Scan for the cell matching the given text and deliver its (x, y) coordinate at center. 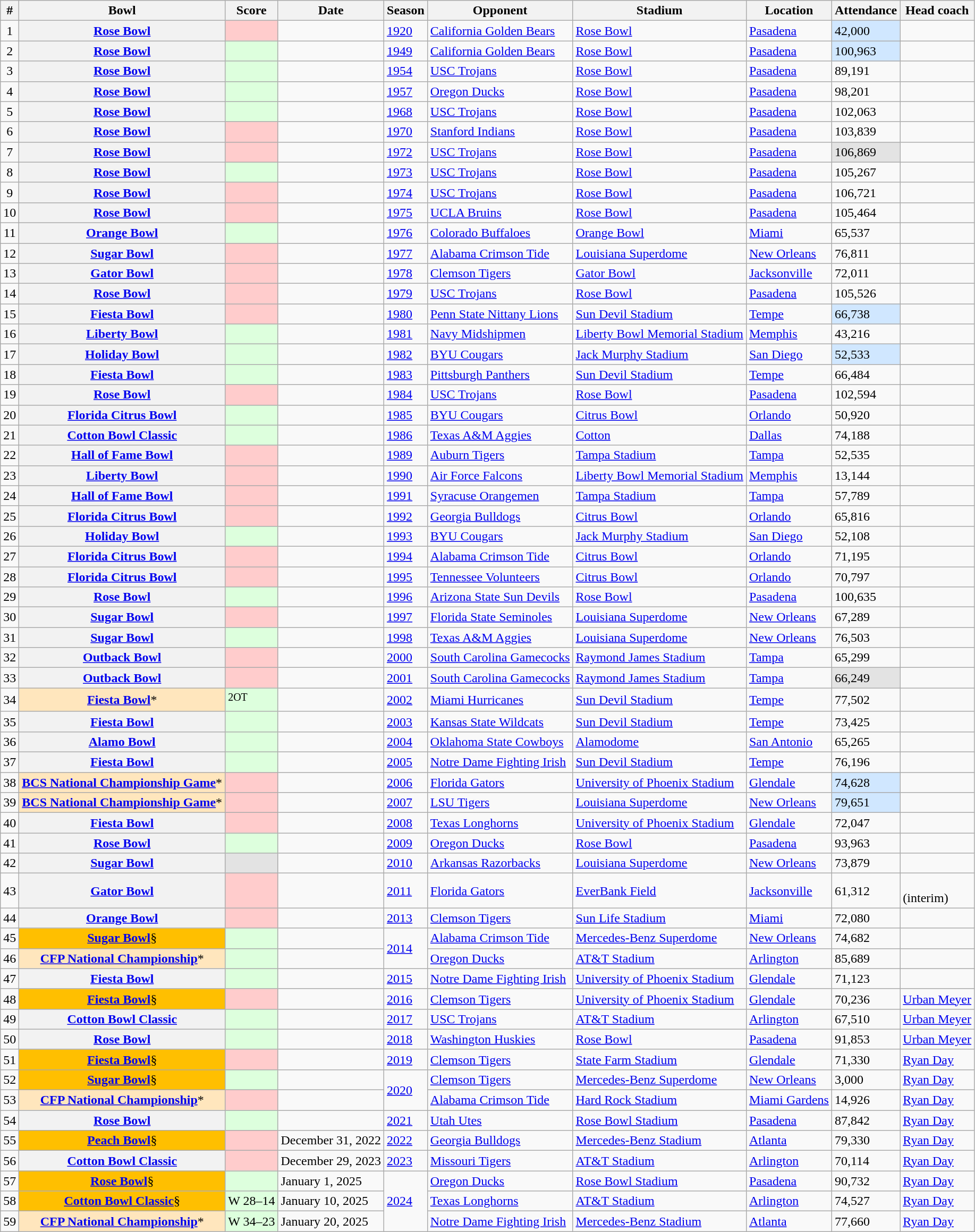
7 (10, 152)
January 20, 2025 (331, 1221)
55 (10, 1141)
# (10, 11)
13,144 (866, 475)
2010 (406, 863)
67,510 (866, 1019)
Head coach (937, 11)
Score (252, 11)
LSU Tigers (500, 803)
Date (331, 11)
1920 (406, 31)
Location (789, 11)
34 (10, 700)
1983 (406, 375)
33 (10, 678)
1993 (406, 536)
12 (10, 253)
89,191 (866, 71)
Miami Gardens (789, 1100)
52 (10, 1080)
53 (10, 1100)
2000 (406, 658)
46 (10, 958)
19 (10, 395)
3,000 (866, 1080)
San Antonio (789, 742)
Air Force Falcons (500, 475)
Arizona State Sun Devils (500, 597)
105,464 (866, 213)
1972 (406, 152)
57 (10, 1181)
Stanford Indians (500, 132)
1968 (406, 112)
87,842 (866, 1120)
79,330 (866, 1141)
1995 (406, 576)
52,535 (866, 455)
76,811 (866, 253)
2007 (406, 803)
1991 (406, 496)
66,738 (866, 314)
42,000 (866, 31)
106,869 (866, 152)
47 (10, 979)
73,425 (866, 721)
43,216 (866, 334)
54 (10, 1120)
Pittsburgh Panthers (500, 375)
1976 (406, 233)
2023 (406, 1161)
50,920 (866, 415)
EverBank Field (659, 890)
35 (10, 721)
Fiesta Bowl* (122, 700)
Bowl (122, 11)
65,816 (866, 516)
38 (10, 783)
17 (10, 354)
16 (10, 334)
Tennessee Volunteers (500, 576)
11 (10, 233)
100,963 (866, 51)
102,063 (866, 112)
43 (10, 890)
8 (10, 172)
2006 (406, 783)
Auburn Tigers (500, 455)
76,503 (866, 638)
W 28–14 (252, 1201)
1975 (406, 213)
71,330 (866, 1059)
72,011 (866, 274)
51 (10, 1059)
Washington Huskies (500, 1039)
State Farm Stadium (659, 1059)
1949 (406, 51)
Season (406, 11)
1974 (406, 192)
Alamo Bowl (122, 742)
Missouri Tigers (500, 1161)
1998 (406, 638)
1 (10, 31)
Oklahoma State Cowboys (500, 742)
106,721 (866, 192)
105,526 (866, 294)
74,682 (866, 938)
2021 (406, 1120)
Utah Utes (500, 1120)
Cotton (659, 435)
Cotton Bowl Classic§ (122, 1201)
57,789 (866, 496)
2019 (406, 1059)
1990 (406, 475)
100,635 (866, 597)
Navy Midshipmen (500, 334)
28 (10, 576)
41 (10, 843)
71,195 (866, 556)
2015 (406, 979)
Colorado Buffaloes (500, 233)
2020 (406, 1090)
65,265 (866, 742)
73,879 (866, 863)
2002 (406, 700)
2001 (406, 678)
Rose Bowl§ (122, 1181)
Penn State Nittany Lions (500, 314)
42 (10, 863)
1957 (406, 91)
1996 (406, 597)
Miami Hurricanes (500, 700)
Sun Life Stadium (659, 918)
6 (10, 132)
December 31, 2022 (331, 1141)
Opponent (500, 11)
2008 (406, 823)
1979 (406, 294)
23 (10, 475)
91,853 (866, 1039)
74,188 (866, 435)
1978 (406, 274)
29 (10, 597)
14 (10, 294)
85,689 (866, 958)
37 (10, 762)
2003 (406, 721)
2016 (406, 999)
9 (10, 192)
1989 (406, 455)
Syracuse Orangemen (500, 496)
Peach Bowl§ (122, 1141)
1986 (406, 435)
Kansas State Wildcats (500, 721)
2018 (406, 1039)
1981 (406, 334)
52,533 (866, 354)
26 (10, 536)
21 (10, 435)
77,502 (866, 700)
103,839 (866, 132)
2022 (406, 1141)
2013 (406, 918)
2011 (406, 890)
56 (10, 1161)
2005 (406, 762)
2 (10, 51)
January 10, 2025 (331, 1201)
Attendance (866, 11)
52,108 (866, 536)
13 (10, 274)
2024 (406, 1201)
2017 (406, 1019)
77,660 (866, 1221)
1954 (406, 71)
98,201 (866, 91)
27 (10, 556)
22 (10, 455)
102,594 (866, 395)
30 (10, 617)
66,484 (866, 375)
105,267 (866, 172)
Arkansas Razorbacks (500, 863)
14,926 (866, 1100)
2014 (406, 948)
15 (10, 314)
10 (10, 213)
90,732 (866, 1181)
1997 (406, 617)
67,289 (866, 617)
70,236 (866, 999)
70,797 (866, 576)
1970 (406, 132)
93,963 (866, 843)
79,651 (866, 803)
40 (10, 823)
44 (10, 918)
70,114 (866, 1161)
39 (10, 803)
2009 (406, 843)
5 (10, 112)
(interim) (937, 890)
45 (10, 938)
58 (10, 1201)
2004 (406, 742)
Hard Rock Stadium (659, 1100)
36 (10, 742)
65,299 (866, 658)
Alamodome (659, 742)
48 (10, 999)
December 29, 2023 (331, 1161)
UCLA Bruins (500, 213)
2OT (252, 700)
Stadium (659, 11)
January 1, 2025 (331, 1181)
20 (10, 415)
Dallas (789, 435)
76,196 (866, 762)
66,249 (866, 678)
1973 (406, 172)
25 (10, 516)
4 (10, 91)
74,527 (866, 1201)
49 (10, 1019)
W 34–23 (252, 1221)
Florida State Seminoles (500, 617)
32 (10, 658)
1982 (406, 354)
74,628 (866, 783)
72,080 (866, 918)
18 (10, 375)
1984 (406, 395)
1977 (406, 253)
61,312 (866, 890)
59 (10, 1221)
71,123 (866, 979)
72,047 (866, 823)
1985 (406, 415)
1992 (406, 516)
3 (10, 71)
24 (10, 496)
1980 (406, 314)
1994 (406, 556)
31 (10, 638)
65,537 (866, 233)
50 (10, 1039)
